Search for the cell housing the specified text and yield its [x, y] center coordinate. 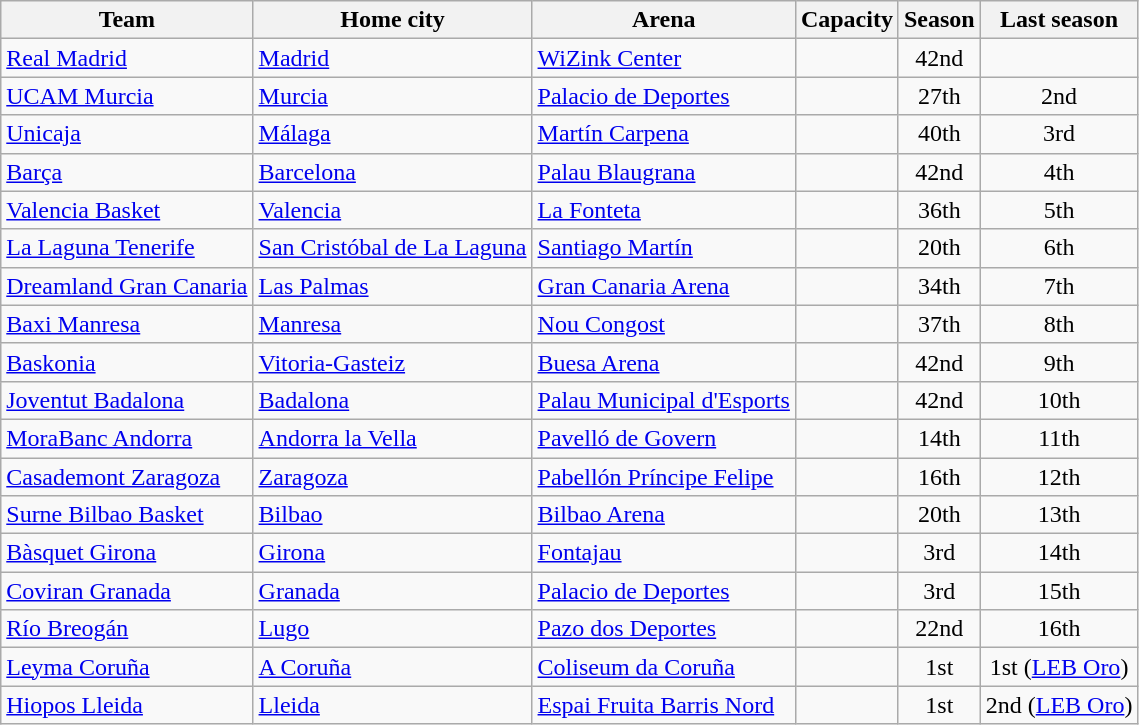
Girona [392, 553]
22nd [939, 629]
Lugo [392, 629]
13th [1059, 515]
Bilbao Arena [664, 515]
Last season [1059, 20]
9th [1059, 362]
7th [1059, 286]
Barça [127, 172]
Joventut Badalona [127, 400]
Barcelona [392, 172]
Málaga [392, 134]
40th [939, 134]
Pazo dos Deportes [664, 629]
Unicaja [127, 134]
Season [939, 20]
MoraBanc Andorra [127, 438]
A Coruña [392, 667]
Santiago Martín [664, 248]
Coliseum da Coruña [664, 667]
Nou Congost [664, 324]
Vitoria-Gasteiz [392, 362]
Valencia Basket [127, 210]
Valencia [392, 210]
Palau Blaugrana [664, 172]
34th [939, 286]
Murcia [392, 96]
Team [127, 20]
Casademont Zaragoza [127, 477]
11th [1059, 438]
Surne Bilbao Basket [127, 515]
Baskonia [127, 362]
Granada [392, 591]
5th [1059, 210]
Home city [392, 20]
10th [1059, 400]
6th [1059, 248]
Dreamland Gran Canaria [127, 286]
WiZink Center [664, 58]
12th [1059, 477]
Coviran Granada [127, 591]
Bàsquet Girona [127, 553]
37th [939, 324]
Pavelló de Govern [664, 438]
Fontajau [664, 553]
Río Breogán [127, 629]
Arena [664, 20]
Zaragoza [392, 477]
San Cristóbal de La Laguna [392, 248]
Palau Municipal d'Esports [664, 400]
Pabellón Príncipe Felipe [664, 477]
2nd (LEB Oro) [1059, 705]
Andorra la Vella [392, 438]
2nd [1059, 96]
UCAM Murcia [127, 96]
8th [1059, 324]
Gran Canaria Arena [664, 286]
Baxi Manresa [127, 324]
Madrid [392, 58]
Las Palmas [392, 286]
Capacity [846, 20]
Espai Fruita Barris Nord [664, 705]
Lleida [392, 705]
Buesa Arena [664, 362]
1st (LEB Oro) [1059, 667]
Badalona [392, 400]
4th [1059, 172]
Leyma Coruña [127, 667]
Martín Carpena [664, 134]
Manresa [392, 324]
Real Madrid [127, 58]
27th [939, 96]
15th [1059, 591]
Hiopos Lleida [127, 705]
La Fonteta [664, 210]
Bilbao [392, 515]
36th [939, 210]
La Laguna Tenerife [127, 248]
